Search for the cell housing the specified text and yield its [X, Y] center coordinate. 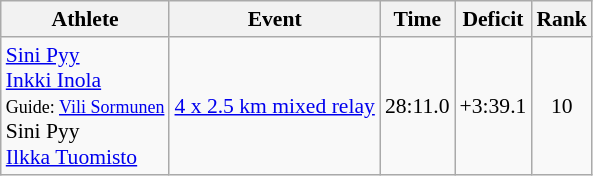
Athlete [86, 19]
Time [418, 19]
Sini PyyInkki InolaGuide: Vili SormunenSini PyyIlkka Tuomisto [86, 106]
Rank [562, 19]
Event [274, 19]
Deficit [494, 19]
28:11.0 [418, 106]
+3:39.1 [494, 106]
4 x 2.5 km mixed relay [274, 106]
10 [562, 106]
